Return [X, Y] of the center of cell containing provided text 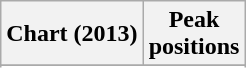
Peakpositions [194, 34]
Chart (2013) [72, 34]
